Determine the [x, y] coordinate at the center of the cell enclosing the given text.  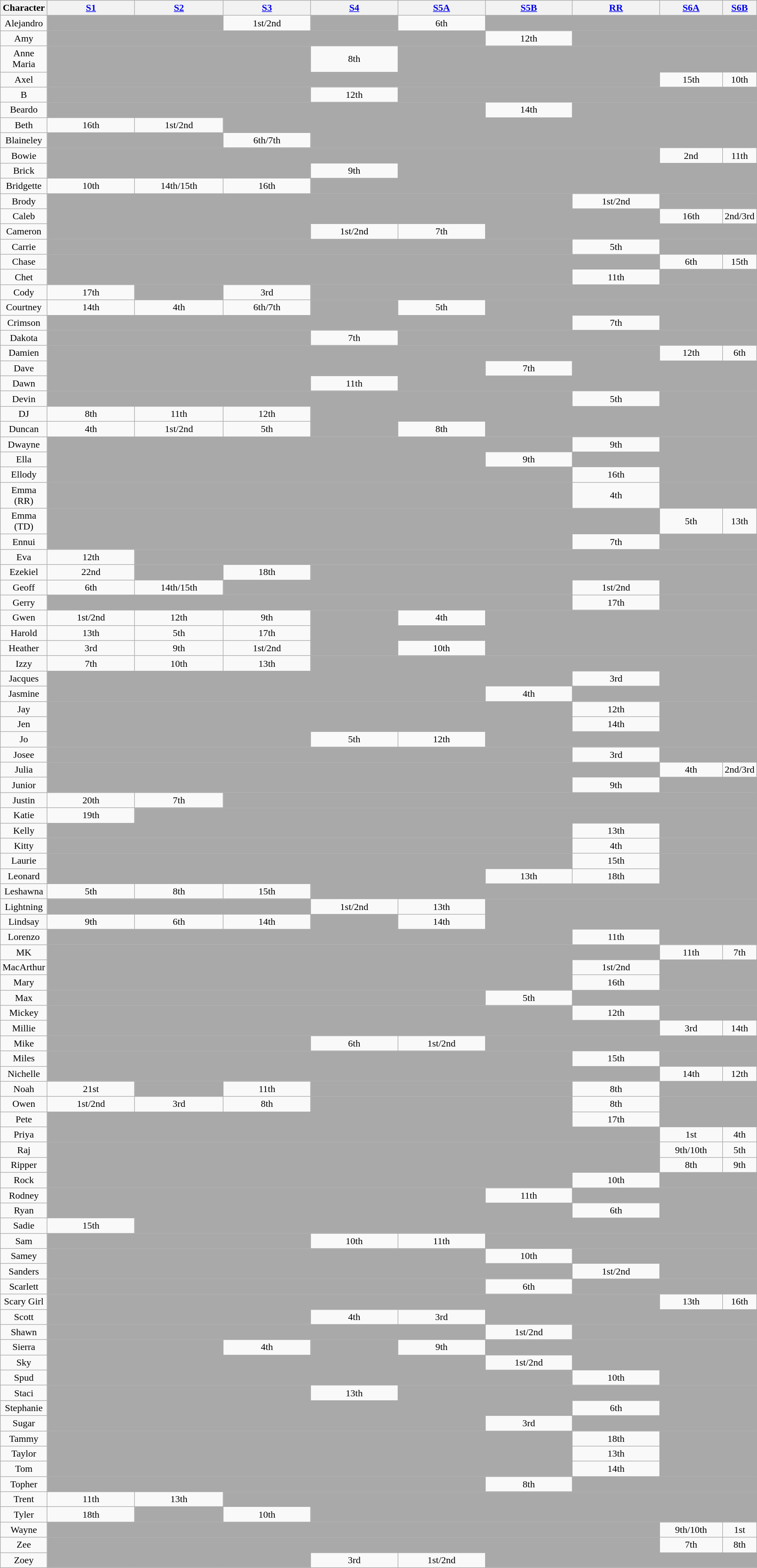
Dave [24, 368]
Cameron [24, 232]
B [24, 95]
Blaineley [24, 140]
Dawn [24, 383]
Crimson [24, 323]
Geoff [24, 587]
Rodney [24, 1195]
Josee [24, 755]
Heather [24, 648]
Leshawna [24, 891]
S5A [442, 8]
S1 [91, 8]
Miles [24, 1059]
Katie [24, 815]
Gwen [24, 618]
Ezekiel [24, 572]
Sky [24, 1362]
Harold [24, 633]
Mary [24, 983]
DJ [24, 414]
22nd [91, 572]
Jacques [24, 678]
19th [91, 815]
Caleb [24, 216]
Sam [24, 1241]
Jasmine [24, 694]
Ryan [24, 1211]
Jo [24, 739]
Scott [24, 1317]
Chet [24, 277]
Junior [24, 785]
Dwayne [24, 444]
Topher [24, 1484]
Jen [24, 724]
2nd [691, 155]
Justin [24, 800]
Nichelle [24, 1074]
Brick [24, 170]
Emma (RR) [24, 495]
Alejandro [24, 23]
Spud [24, 1378]
Tyler [24, 1514]
Max [24, 998]
Staci [24, 1393]
S6B [739, 8]
Zoey [24, 1560]
Dakota [24, 338]
Owen [24, 1104]
S2 [179, 8]
Sadie [24, 1226]
Zee [24, 1545]
Kelly [24, 831]
Sanders [24, 1271]
Duncan [24, 429]
Gerry [24, 603]
Devin [24, 398]
Ellody [24, 475]
Lorenzo [24, 937]
Pete [24, 1119]
Ennui [24, 542]
Noah [24, 1089]
Bridgette [24, 186]
Emma (TD) [24, 521]
Beth [24, 125]
Tom [24, 1469]
Millie [24, 1028]
S6A [691, 8]
Chase [24, 262]
Rock [24, 1180]
Beardo [24, 110]
Mickey [24, 1013]
Anne Maria [24, 59]
RR [616, 8]
Raj [24, 1150]
20th [91, 800]
Wayne [24, 1530]
Samey [24, 1256]
Lindsay [24, 922]
Brody [24, 201]
Ripper [24, 1165]
Ella [24, 460]
Laurie [24, 861]
Kitty [24, 846]
Bowie [24, 155]
S4 [355, 8]
Axel [24, 79]
Sugar [24, 1423]
21st [91, 1089]
S5B [529, 8]
Trent [24, 1499]
Carrie [24, 247]
Stephanie [24, 1408]
Mike [24, 1043]
Scary Girl [24, 1302]
Damien [24, 353]
Julia [24, 770]
Lightning [24, 906]
Cody [24, 292]
Jay [24, 709]
Tammy [24, 1439]
Scarlett [24, 1287]
S3 [267, 8]
Amy [24, 38]
Character [24, 8]
Taylor [24, 1454]
Courtney [24, 307]
Leonard [24, 876]
Izzy [24, 663]
Priya [24, 1134]
Sierra [24, 1347]
MacArthur [24, 967]
MK [24, 952]
Shawn [24, 1332]
Eva [24, 557]
